From the cell containing the given text, extract its center point as (x, y) coordinate. 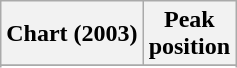
Chart (2003) (72, 34)
Peakposition (189, 34)
